Find where the given text appears and provide that cell's center as (X, Y) coordinate. 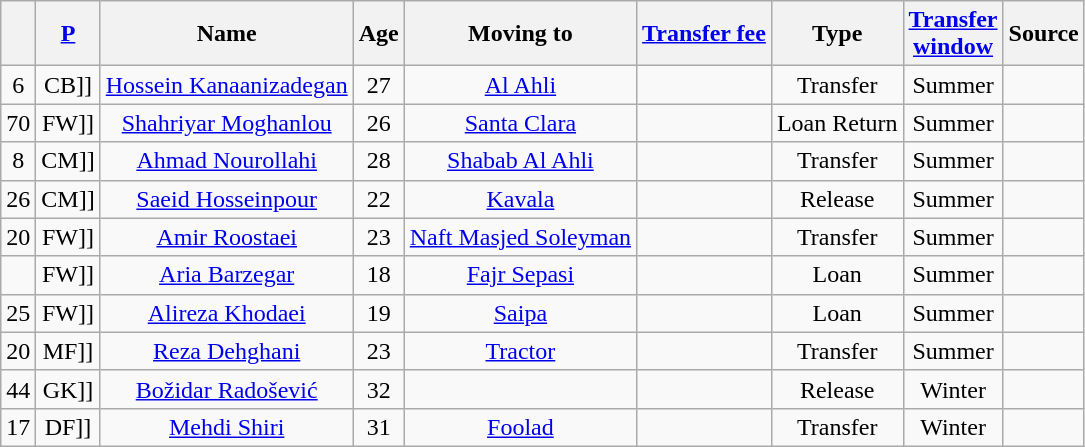
Shabab Al Ahli (520, 161)
Kavala (520, 199)
DF]] (68, 427)
Fajr Sepasi (520, 275)
Saeid Hosseinpour (226, 199)
31 (378, 427)
Alireza Khodaei (226, 313)
Foolad (520, 427)
Naft Masjed Soleyman (520, 237)
44 (18, 389)
17 (18, 427)
Saipa (520, 313)
Transferwindow (953, 34)
Hossein Kanaanizadegan (226, 85)
Type (837, 34)
P (68, 34)
18 (378, 275)
CB]] (68, 85)
GK]] (68, 389)
Mehdi Shiri (226, 427)
Source (1044, 34)
Name (226, 34)
28 (378, 161)
Aria Barzegar (226, 275)
Amir Roostaei (226, 237)
25 (18, 313)
27 (378, 85)
Age (378, 34)
6 (18, 85)
Moving to (520, 34)
MF]] (68, 351)
Santa Clara (520, 123)
19 (378, 313)
Al Ahli (520, 85)
Reza Dehghani (226, 351)
Božidar Radošević (226, 389)
22 (378, 199)
8 (18, 161)
Tractor (520, 351)
32 (378, 389)
Transfer fee (704, 34)
Loan Return (837, 123)
Shahriyar Moghanlou (226, 123)
70 (18, 123)
Ahmad Nourollahi (226, 161)
